Identify which cell holds the provided text, then report its [x, y] central coordinate. 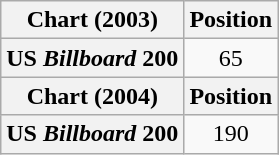
190 [231, 134]
Chart (2003) [92, 20]
Chart (2004) [92, 96]
65 [231, 58]
